Return the (x, y) coordinate for the center point of the cell that contains the specified text.  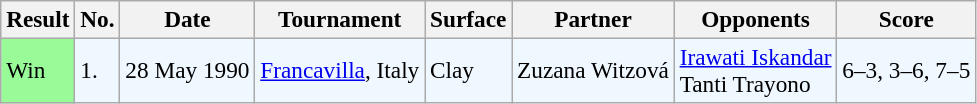
1. (98, 70)
Tournament (340, 19)
Date (188, 19)
Surface (468, 19)
Irawati Iskandar Tanti Trayono (756, 70)
6–3, 3–6, 7–5 (906, 70)
Francavilla, Italy (340, 70)
Score (906, 19)
Clay (468, 70)
Result (38, 19)
Partner (594, 19)
Win (38, 70)
Zuzana Witzová (594, 70)
Opponents (756, 19)
28 May 1990 (188, 70)
No. (98, 19)
